Return (X, Y) of the center of cell containing provided text 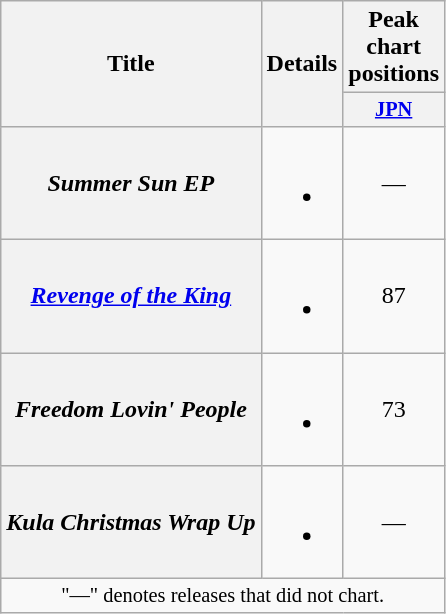
Title (131, 64)
Freedom Lovin' People (131, 410)
"—" denotes releases that did not chart. (223, 596)
73 (394, 410)
JPN (394, 110)
Peak chart positions (394, 47)
Details (302, 64)
Kula Christmas Wrap Up (131, 522)
87 (394, 296)
Summer Sun EP (131, 182)
Revenge of the King (131, 296)
